For the text-containing cell, return its midpoint in (x, y) coordinate format. 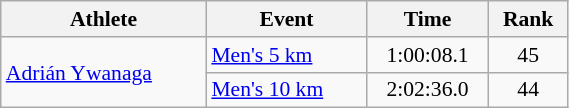
45 (528, 55)
1:00:08.1 (428, 55)
Adrián Ywanaga (104, 72)
Men's 5 km (286, 55)
Men's 10 km (286, 90)
Rank (528, 19)
Time (428, 19)
Athlete (104, 19)
2:02:36.0 (428, 90)
44 (528, 90)
Event (286, 19)
